Determine the (x, y) coordinate at the center of the cell enclosing the given text.  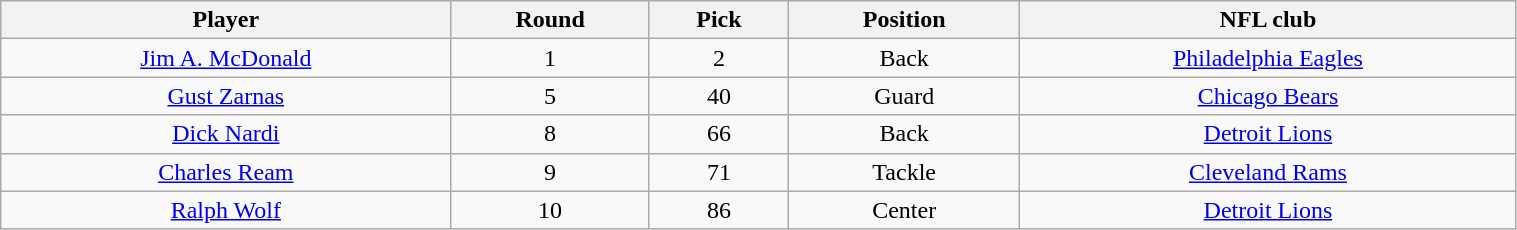
Jim A. McDonald (226, 58)
Philadelphia Eagles (1268, 58)
Dick Nardi (226, 134)
NFL club (1268, 20)
Center (904, 210)
Position (904, 20)
Gust Zarnas (226, 96)
86 (718, 210)
Cleveland Rams (1268, 172)
Ralph Wolf (226, 210)
9 (550, 172)
Round (550, 20)
Guard (904, 96)
Charles Ream (226, 172)
Player (226, 20)
8 (550, 134)
71 (718, 172)
40 (718, 96)
Tackle (904, 172)
5 (550, 96)
1 (550, 58)
Chicago Bears (1268, 96)
66 (718, 134)
10 (550, 210)
2 (718, 58)
Pick (718, 20)
